For the text-containing cell, return its midpoint in [X, Y] coordinate format. 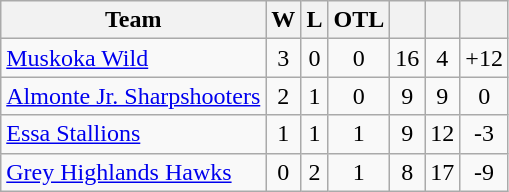
Muskoka Wild [134, 58]
-3 [484, 134]
3 [284, 58]
W [284, 20]
L [314, 20]
17 [442, 172]
+12 [484, 58]
16 [408, 58]
4 [442, 58]
12 [442, 134]
Essa Stallions [134, 134]
OTL [359, 20]
-9 [484, 172]
Grey Highlands Hawks [134, 172]
Team [134, 20]
8 [408, 172]
Almonte Jr. Sharpshooters [134, 96]
